From the cell containing the given text, extract its center point as [X, Y] coordinate. 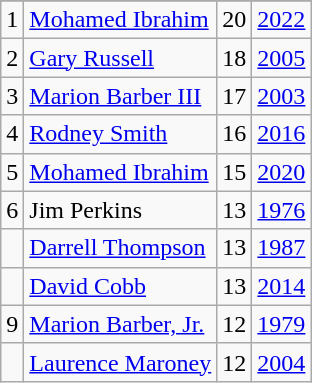
18 [234, 58]
1976 [282, 210]
Marion Barber III [120, 96]
Laurence Maroney [120, 362]
1987 [282, 248]
2020 [282, 172]
2022 [282, 20]
2005 [282, 58]
20 [234, 20]
Gary Russell [120, 58]
17 [234, 96]
2016 [282, 134]
David Cobb [120, 286]
1979 [282, 324]
3 [12, 96]
16 [234, 134]
5 [12, 172]
4 [12, 134]
6 [12, 210]
Darrell Thompson [120, 248]
2 [12, 58]
15 [234, 172]
2004 [282, 362]
Marion Barber, Jr. [120, 324]
9 [12, 324]
Jim Perkins [120, 210]
2014 [282, 286]
2003 [282, 96]
1 [12, 20]
Rodney Smith [120, 134]
